Locate the cell with the specified text and output its (x, y) center coordinate. 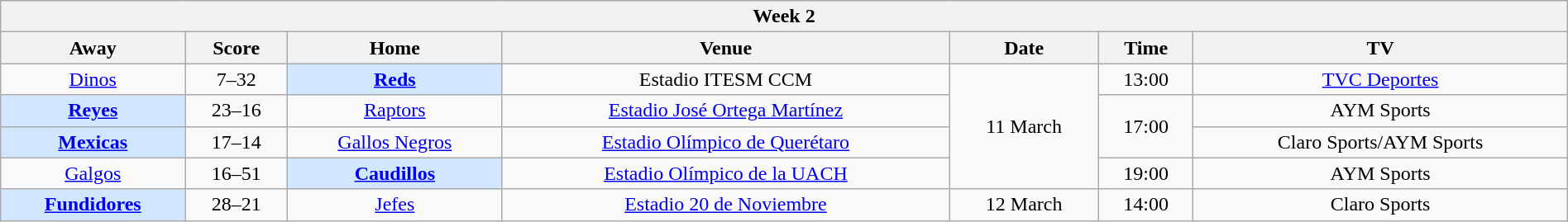
Home (395, 48)
Mexicas (93, 142)
14:00 (1146, 205)
Galgos (93, 173)
19:00 (1146, 173)
Caudillos (395, 173)
Estadio 20 de Noviembre (726, 205)
Reds (395, 79)
23–16 (237, 111)
TV (1380, 48)
TVC Deportes (1380, 79)
28–21 (237, 205)
11 March (1024, 126)
Claro Sports/AYM Sports (1380, 142)
Dinos (93, 79)
Estadio Olímpico de la UACH (726, 173)
Estadio ITESM CCM (726, 79)
17–14 (237, 142)
Date (1024, 48)
Gallos Negros (395, 142)
13:00 (1146, 79)
Fundidores (93, 205)
Raptors (395, 111)
Reyes (93, 111)
Estadio José Ortega Martínez (726, 111)
Score (237, 48)
7–32 (237, 79)
Week 2 (784, 17)
Estadio Olímpico de Querétaro (726, 142)
Venue (726, 48)
Away (93, 48)
Claro Sports (1380, 205)
12 March (1024, 205)
Jefes (395, 205)
16–51 (237, 173)
Time (1146, 48)
17:00 (1146, 126)
